Pinpoint the cell where the given text exists, returning its (X, Y) midpoint coordinate. 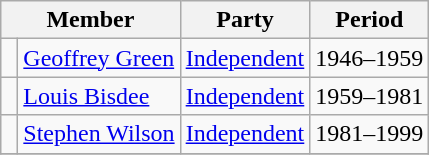
Louis Bisdee (99, 96)
Geoffrey Green (99, 58)
Member (90, 20)
1946–1959 (370, 58)
1959–1981 (370, 96)
Period (370, 20)
Stephen Wilson (99, 134)
Party (245, 20)
1981–1999 (370, 134)
